Determine the (x, y) coordinate at the center of the cell enclosing the given text.  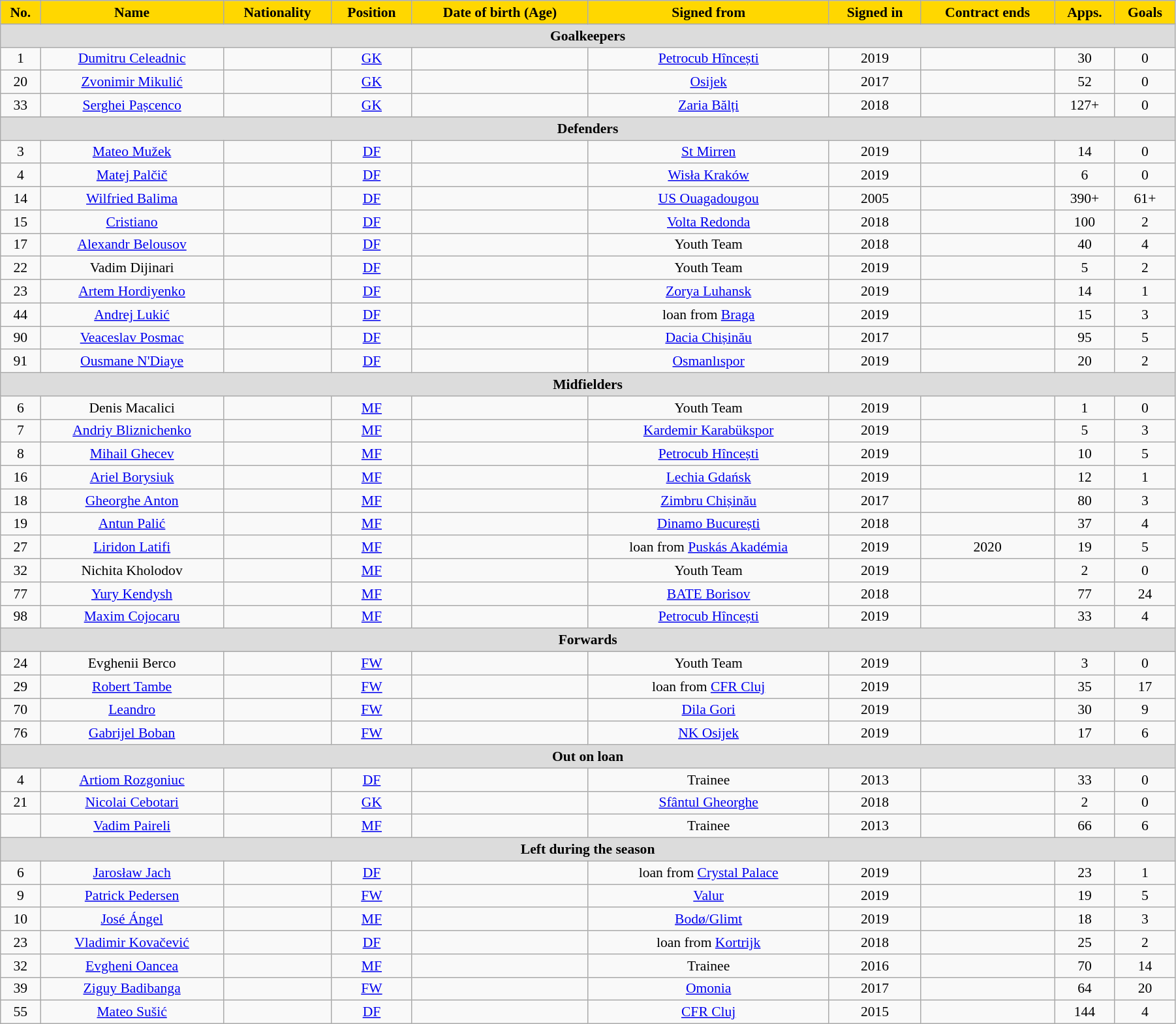
8 (21, 454)
Dumitru Celeadnic (132, 59)
Lechia Gdańsk (709, 478)
21 (21, 803)
12 (1085, 478)
Liridon Latifi (132, 548)
Position (372, 12)
95 (1085, 338)
Artiom Rozgoniuc (132, 780)
Andrej Lukić (132, 315)
Ousmane N'Diaye (132, 362)
55 (21, 1012)
Apps. (1085, 12)
St Mirren (709, 152)
7 (21, 431)
37 (1085, 524)
27 (21, 548)
Patrick Pedersen (132, 896)
Osijek (709, 82)
Mihail Ghecev (132, 454)
José Ángel (132, 920)
22 (21, 268)
loan from Puskás Akadémia (709, 548)
39 (21, 989)
61+ (1145, 198)
80 (1085, 501)
Omonia (709, 989)
Signed from (709, 12)
Mateo Mužek (132, 152)
CFR Cluj (709, 1012)
Mateo Sušić (132, 1012)
Veaceslav Posmac (132, 338)
loan from Kortrijk (709, 942)
Date of birth (Age) (500, 12)
No. (21, 12)
Denis Macalici (132, 408)
Vadim Dijinari (132, 268)
Evgheni Oancea (132, 966)
Evghenii Berco (132, 664)
2015 (874, 1012)
52 (1085, 82)
Valur (709, 896)
Volta Redonda (709, 222)
Yury Kendysh (132, 594)
127+ (1085, 106)
66 (1085, 826)
Zaria Bălți (709, 106)
64 (1085, 989)
Signed in (874, 12)
Dinamo București (709, 524)
Artem Hordiyenko (132, 292)
Wisła Kraków (709, 176)
loan from CFR Cluj (709, 687)
Left during the season (588, 850)
NK Osijek (709, 734)
Vadim Paireli (132, 826)
Goals (1145, 12)
Alexandr Belousov (132, 245)
90 (21, 338)
Osmanlıspor (709, 362)
Bodø/Glimt (709, 920)
Gheorghe Anton (132, 501)
Nicolai Cebotari (132, 803)
Robert Tambe (132, 687)
Forwards (588, 640)
29 (21, 687)
Maxim Cojocaru (132, 617)
Antun Palić (132, 524)
98 (21, 617)
Zorya Luhansk (709, 292)
Matej Palčič (132, 176)
Wilfried Balima (132, 198)
Vladimir Kovačević (132, 942)
Gabrijel Boban (132, 734)
Cristiano (132, 222)
BATE Borisov (709, 594)
Midfielders (588, 384)
Contract ends (988, 12)
2020 (988, 548)
Leandro (132, 710)
144 (1085, 1012)
Nationality (277, 12)
Jarosław Jach (132, 873)
25 (1085, 942)
Andriy Bliznichenko (132, 431)
100 (1085, 222)
40 (1085, 245)
loan from Braga (709, 315)
Ziguy Badibanga (132, 989)
US Ouagadougou (709, 198)
Dila Gori (709, 710)
16 (21, 478)
2016 (874, 966)
2005 (874, 198)
Out on loan (588, 756)
Dacia Chișinău (709, 338)
Serghei Pașcenco (132, 106)
Sfântul Gheorghe (709, 803)
390+ (1085, 198)
Goalkeepers (588, 36)
loan from Crystal Palace (709, 873)
Ariel Borysiuk (132, 478)
Defenders (588, 129)
Name (132, 12)
76 (21, 734)
35 (1085, 687)
44 (21, 315)
Zimbru Chișinău (709, 501)
91 (21, 362)
Zvonimir Mikulić (132, 82)
Nichita Kholodov (132, 570)
Kardemir Karabükspor (709, 431)
